Capture the cell that displays the provided text and extract its [x, y] central coordinate. 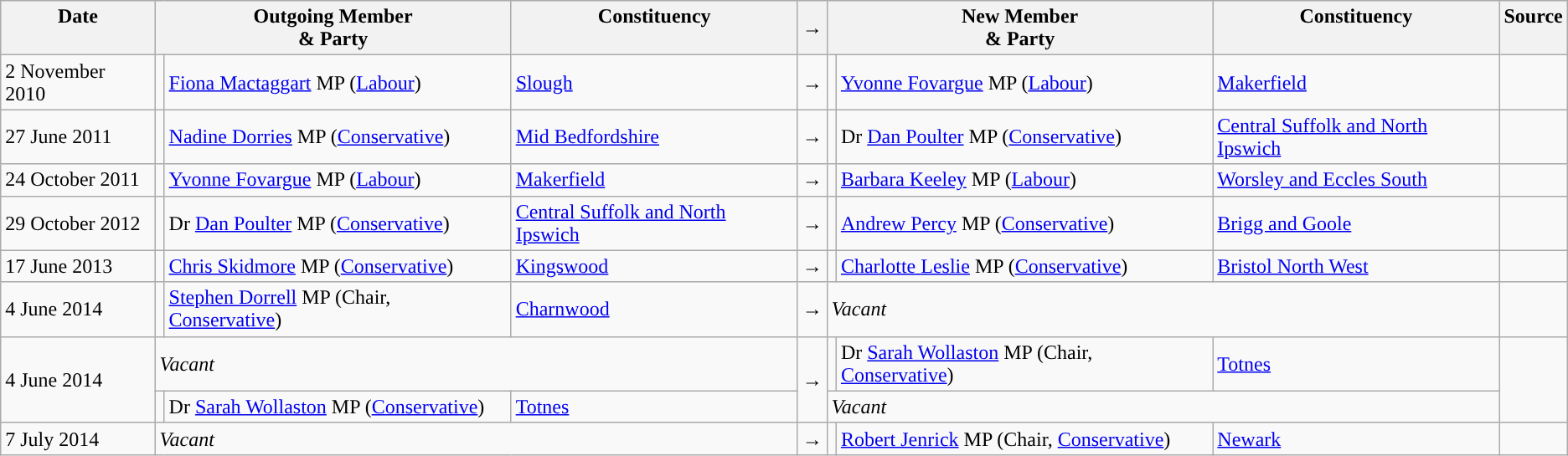
27 June 2011 [78, 137]
17 June 2013 [78, 266]
Bristol North West [1356, 266]
Brigg and Goole [1356, 223]
Source [1533, 28]
Newark [1356, 438]
2 November 2010 [78, 82]
Nadine Dorries MP (Conservative) [338, 137]
Dr Sarah Wollaston MP (Chair, Conservative) [1024, 363]
7 July 2014 [78, 438]
Date [78, 28]
Kingswood [654, 266]
Andrew Percy MP (Conservative) [1024, 223]
Charnwood [654, 310]
Dr Sarah Wollaston MP (Conservative) [338, 407]
Slough [654, 82]
Barbara Keeley MP (Labour) [1024, 180]
Stephen Dorrell MP (Chair, Conservative) [338, 310]
Robert Jenrick MP (Chair, Conservative) [1024, 438]
Mid Bedfordshire [654, 137]
Worsley and Eccles South [1356, 180]
29 October 2012 [78, 223]
Chris Skidmore MP (Conservative) [338, 266]
New Member& Party [1019, 28]
Fiona Mactaggart MP (Labour) [338, 82]
24 October 2011 [78, 180]
Charlotte Leslie MP (Conservative) [1024, 266]
Outgoing Member& Party [333, 28]
